From the cell containing the given text, extract its center point as (x, y) coordinate. 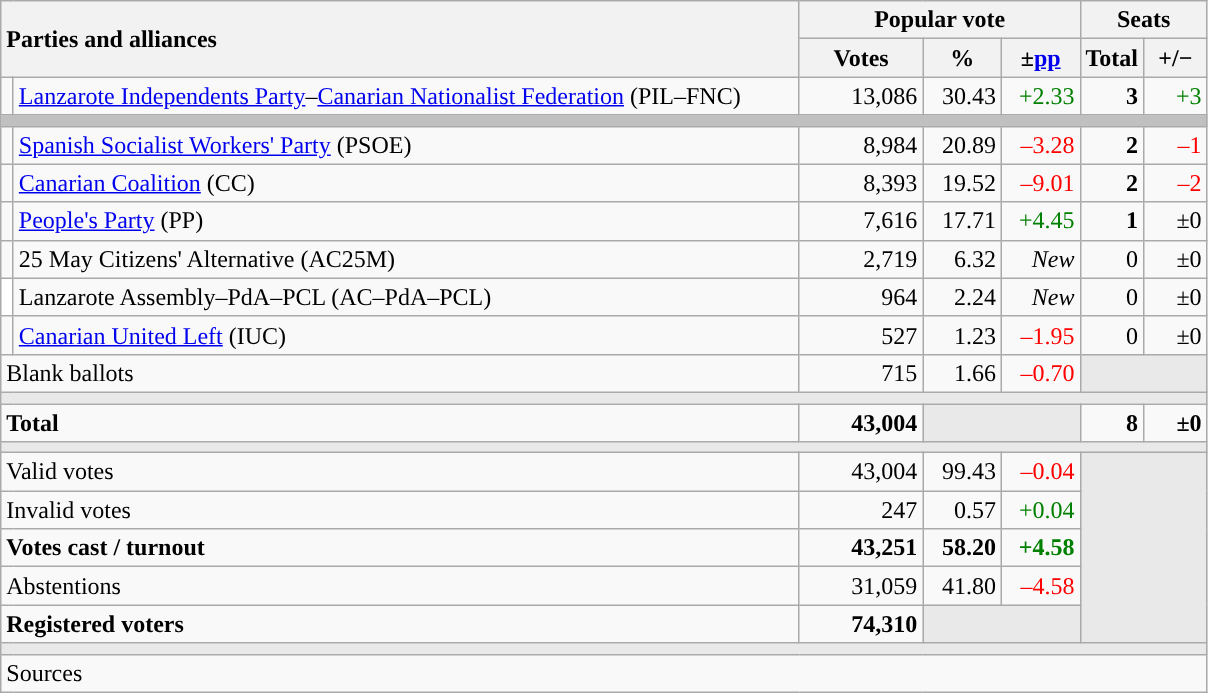
Lanzarote Assembly–PdA–PCL (AC–PdA–PCL) (406, 297)
715 (861, 373)
Blank ballots (400, 373)
74,310 (861, 624)
2,719 (861, 259)
–2 (1176, 183)
±pp (1040, 58)
8,984 (861, 145)
Votes (861, 58)
30.43 (962, 96)
41.80 (962, 586)
+4.58 (1040, 548)
8 (1112, 423)
31,059 (861, 586)
–0.70 (1040, 373)
Invalid votes (400, 510)
527 (861, 335)
+2.33 (1040, 96)
0.57 (962, 510)
17.71 (962, 221)
–9.01 (1040, 183)
Spanish Socialist Workers' Party (PSOE) (406, 145)
247 (861, 510)
–1.95 (1040, 335)
58.20 (962, 548)
2.24 (962, 297)
People's Party (PP) (406, 221)
1.66 (962, 373)
964 (861, 297)
+0.04 (1040, 510)
Lanzarote Independents Party–Canarian Nationalist Federation (PIL–FNC) (406, 96)
Seats (1144, 20)
–4.58 (1040, 586)
99.43 (962, 472)
Parties and alliances (400, 39)
13,086 (861, 96)
8,393 (861, 183)
Abstentions (400, 586)
+4.45 (1040, 221)
–3.28 (1040, 145)
–0.04 (1040, 472)
Canarian Coalition (CC) (406, 183)
25 May Citizens' Alternative (AC25M) (406, 259)
Canarian United Left (IUC) (406, 335)
+/− (1176, 58)
–1 (1176, 145)
Registered voters (400, 624)
6.32 (962, 259)
3 (1112, 96)
1.23 (962, 335)
+3 (1176, 96)
20.89 (962, 145)
Votes cast / turnout (400, 548)
7,616 (861, 221)
43,251 (861, 548)
% (962, 58)
19.52 (962, 183)
Popular vote (940, 20)
Sources (604, 673)
1 (1112, 221)
Valid votes (400, 472)
